Search for the cell housing the specified text and yield its (x, y) center coordinate. 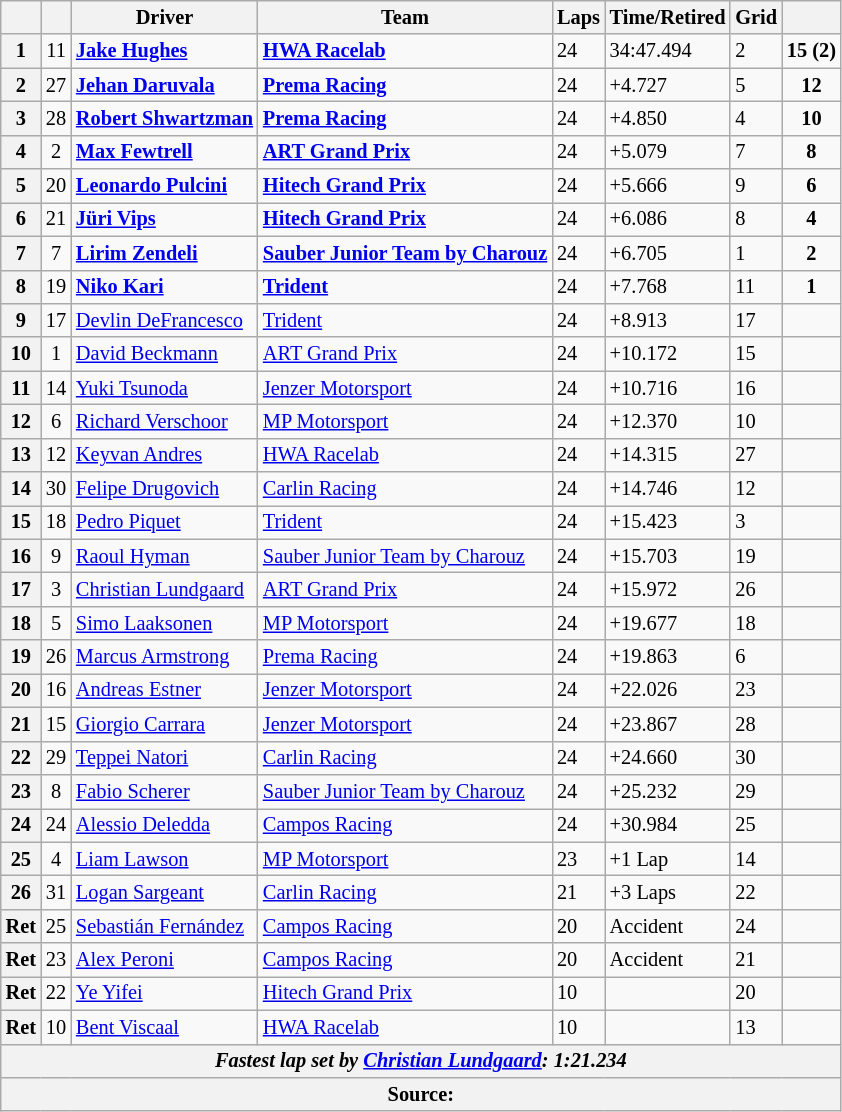
Teppei Natori (164, 758)
Niko Kari (164, 287)
+4.850 (668, 118)
Fabio Scherer (164, 791)
Robert Shwartzman (164, 118)
Jehan Daruvala (164, 85)
+19.863 (668, 657)
Time/Retired (668, 17)
Alessio Deledda (164, 825)
Sebastián Fernández (164, 926)
Simo Laaksonen (164, 623)
+5.666 (668, 186)
Felipe Drugovich (164, 489)
+10.172 (668, 354)
Andreas Estner (164, 690)
Fastest lap set by Christian Lundgaard: 1:21.234 (421, 1061)
Lirim Zendeli (164, 253)
Ye Yifei (164, 993)
Giorgio Carrara (164, 724)
+4.727 (668, 85)
+6.705 (668, 253)
Leonardo Pulcini (164, 186)
+5.079 (668, 152)
Driver (164, 17)
Source: (421, 1094)
+8.913 (668, 320)
Max Fewtrell (164, 152)
+3 Laps (668, 892)
Raoul Hyman (164, 556)
+22.026 (668, 690)
+24.660 (668, 758)
+14.746 (668, 489)
+23.867 (668, 724)
Alex Peroni (164, 960)
Liam Lawson (164, 859)
Jake Hughes (164, 51)
+12.370 (668, 421)
+14.315 (668, 455)
+7.768 (668, 287)
+25.232 (668, 791)
Grid (756, 17)
Pedro Piquet (164, 522)
+19.677 (668, 623)
Team (405, 17)
34:47.494 (668, 51)
David Beckmann (164, 354)
+6.086 (668, 219)
15 (2) (812, 51)
+15.972 (668, 589)
Bent Viscaal (164, 1027)
31 (56, 892)
Keyvan Andres (164, 455)
Yuki Tsunoda (164, 388)
+30.984 (668, 825)
Marcus Armstrong (164, 657)
Logan Sargeant (164, 892)
Richard Verschoor (164, 421)
+15.703 (668, 556)
+10.716 (668, 388)
+15.423 (668, 522)
+1 Lap (668, 859)
Laps (578, 17)
Jüri Vips (164, 219)
Devlin DeFrancesco (164, 320)
Christian Lundgaard (164, 589)
